Provide the [X, Y] coordinate of the cell's center where the given text is located.  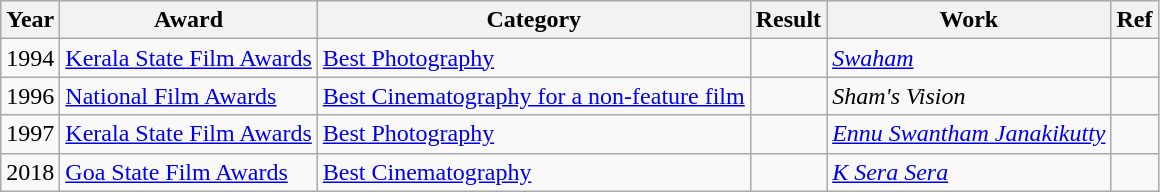
2018 [30, 172]
Work [969, 20]
Best Cinematography [534, 172]
1997 [30, 134]
Ref [1134, 20]
1996 [30, 96]
Year [30, 20]
Ennu Swantham Janakikutty [969, 134]
Sham's Vision [969, 96]
Swaham [969, 58]
K Sera Sera [969, 172]
Goa State Film Awards [188, 172]
1994 [30, 58]
Result [788, 20]
National Film Awards [188, 96]
Category [534, 20]
Best Cinematography for a non-feature film [534, 96]
Award [188, 20]
